Identify which cell holds the provided text, then report its [X, Y] central coordinate. 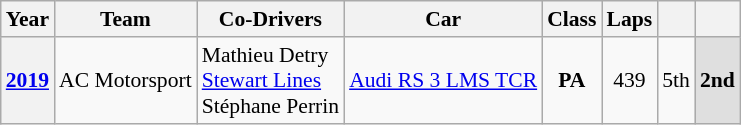
PA [572, 80]
2019 [28, 80]
Mathieu Detry Stewart Lines Stéphane Perrin [270, 80]
AC Motorsport [126, 80]
Class [572, 19]
5th [676, 80]
Year [28, 19]
Car [443, 19]
Co-Drivers [270, 19]
Laps [630, 19]
2nd [718, 80]
Team [126, 19]
Audi RS 3 LMS TCR [443, 80]
439 [630, 80]
